Return [X, Y] of the center of cell containing provided text 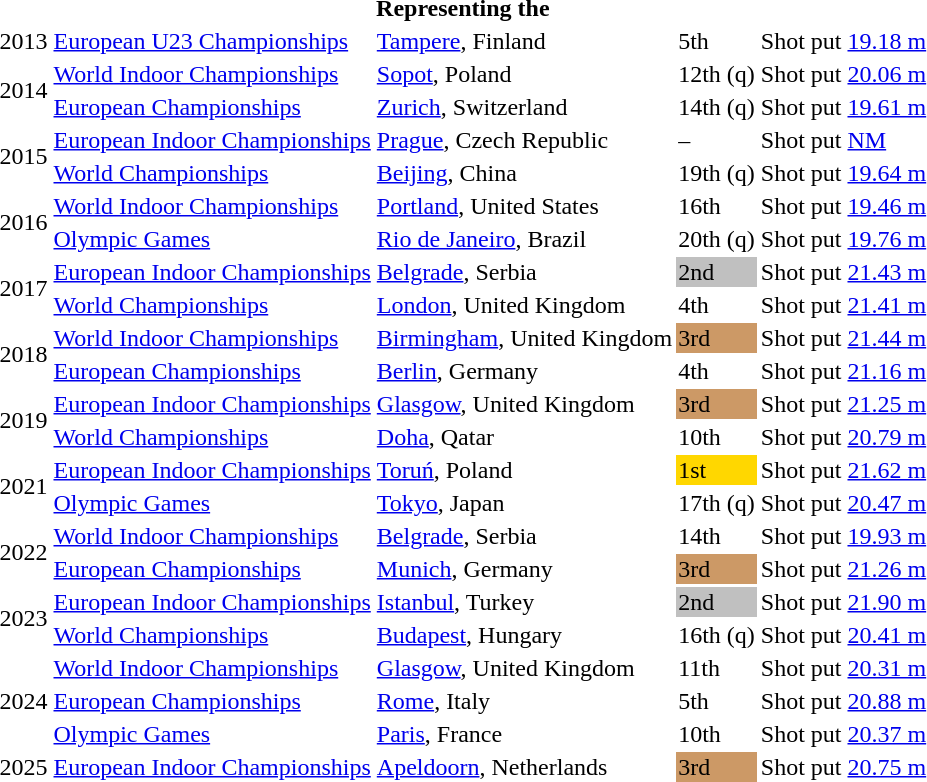
11th [717, 668]
Sopot, Poland [524, 74]
14th (q) [717, 107]
London, United Kingdom [524, 305]
Tokyo, Japan [524, 503]
European U23 Championships [212, 41]
Prague, Czech Republic [524, 140]
12th (q) [717, 74]
Toruń, Poland [524, 470]
Portland, United States [524, 206]
Apeldoorn, Netherlands [524, 767]
Berlin, Germany [524, 371]
Istanbul, Turkey [524, 602]
Birmingham, United Kingdom [524, 338]
16th [717, 206]
Rio de Janeiro, Brazil [524, 239]
Paris, France [524, 734]
1st [717, 470]
20th (q) [717, 239]
Munich, Germany [524, 569]
Budapest, Hungary [524, 635]
19th (q) [717, 173]
Zurich, Switzerland [524, 107]
Tampere, Finland [524, 41]
Rome, Italy [524, 701]
– [717, 140]
Beijing, China [524, 173]
14th [717, 536]
17th (q) [717, 503]
Doha, Qatar [524, 437]
16th (q) [717, 635]
